Scan for the cell matching the given text and deliver its [X, Y] coordinate at center. 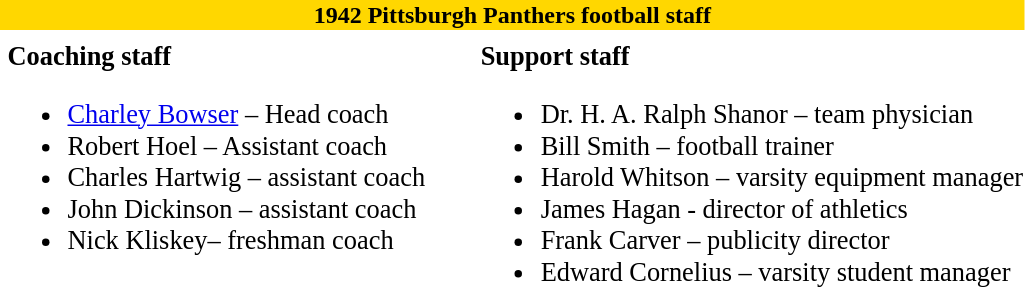
1942 Pittsburgh Panthers football staff [512, 15]
